Output the (X, Y) coordinate of the center of the cell containing the given text.  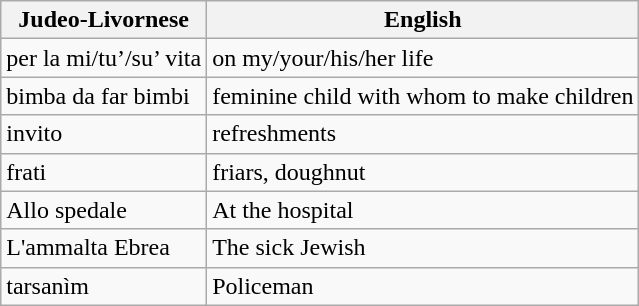
feminine child with whom to make children (423, 96)
on my/your/his/her life (423, 58)
The sick Jewish (423, 248)
Allo spedale (104, 210)
L'ammalta Ebrea (104, 248)
English (423, 20)
per la mi/tu’/su’ vita (104, 58)
bimba da far bimbi (104, 96)
tarsanìm (104, 286)
Policeman (423, 286)
invito (104, 134)
Judeo-Livornese (104, 20)
refreshments (423, 134)
frati (104, 172)
At the hospital (423, 210)
friars, doughnut (423, 172)
